Identify which cell holds the provided text, then report its [X, Y] central coordinate. 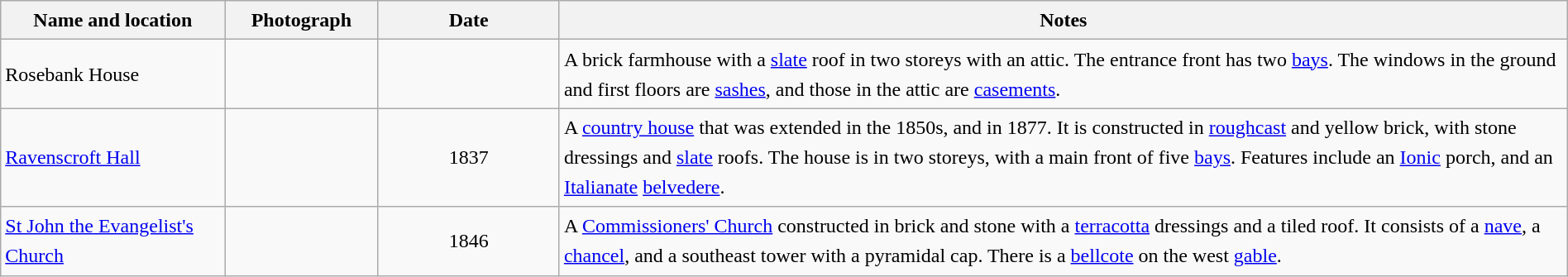
1846 [468, 241]
Ravenscroft Hall [112, 157]
Name and location [112, 20]
St John the Evangelist's Church [112, 241]
Notes [1064, 20]
Photograph [301, 20]
1837 [468, 157]
Rosebank House [112, 74]
Date [468, 20]
